Provide the [X, Y] coordinate of the cell's center where the given text is located.  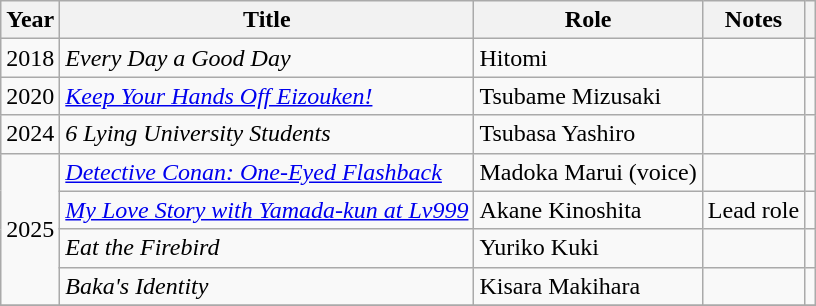
Keep Your Hands Off Eizouken! [267, 96]
2025 [30, 229]
Lead role [753, 210]
Tsubasa Yashiro [588, 134]
My Love Story with Yamada-kun at Lv999 [267, 210]
Role [588, 20]
Yuriko Kuki [588, 248]
6 Lying University Students [267, 134]
Title [267, 20]
Baka's Identity [267, 286]
Year [30, 20]
Kisara Makihara [588, 286]
2020 [30, 96]
Akane Kinoshita [588, 210]
Detective Conan: One-Eyed Flashback [267, 172]
Hitomi [588, 58]
Eat the Firebird [267, 248]
Madoka Marui (voice) [588, 172]
2024 [30, 134]
2018 [30, 58]
Notes [753, 20]
Tsubame Mizusaki [588, 96]
Every Day a Good Day [267, 58]
